Locate the cell with the specified text and output its [X, Y] center coordinate. 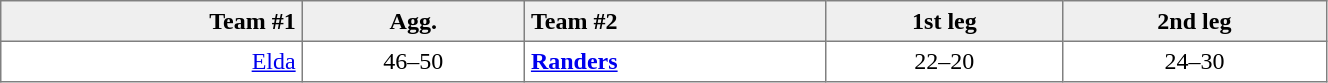
24–30 [1194, 61]
46–50 [413, 61]
1st leg [944, 21]
Elda [152, 61]
Team #2 [675, 21]
2nd leg [1194, 21]
Randers [675, 61]
Agg. [413, 21]
Team #1 [152, 21]
22–20 [944, 61]
